Return the [x, y] coordinate for the center point of the cell that contains the specified text.  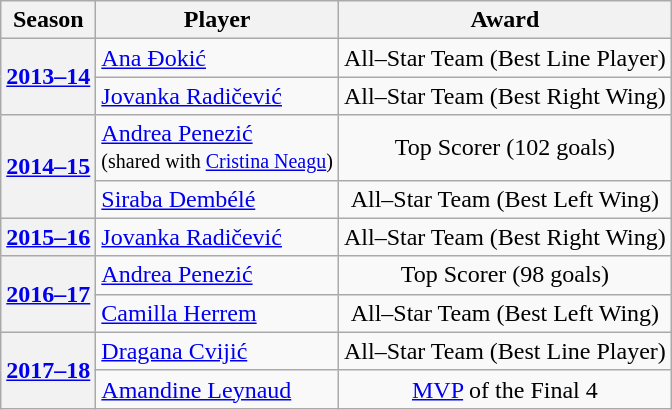
2017–18 [48, 370]
Andrea Penezić(shared with Cristina Neagu) [218, 148]
Top Scorer (102 goals) [504, 148]
2015–16 [48, 237]
Player [218, 20]
MVP of the Final 4 [504, 389]
Siraba Dembélé [218, 199]
Award [504, 20]
Ana Đokić [218, 58]
Top Scorer (98 goals) [504, 275]
Season [48, 20]
Andrea Penezić [218, 275]
2013–14 [48, 77]
Camilla Herrem [218, 313]
2016–17 [48, 294]
Amandine Leynaud [218, 389]
Dragana Cvijić [218, 351]
2014–15 [48, 166]
